Detect which cell encompasses the target text, then output its (X, Y) center coordinate. 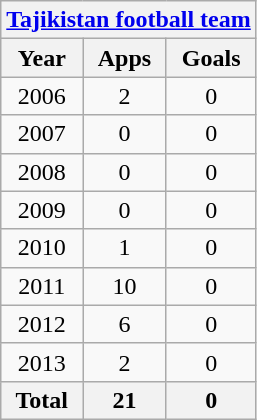
2012 (42, 324)
Goals (211, 58)
2007 (42, 134)
Tajikistan football team (129, 20)
2011 (42, 286)
6 (124, 324)
1 (124, 248)
2006 (42, 96)
Year (42, 58)
Total (42, 400)
2009 (42, 210)
2010 (42, 248)
10 (124, 286)
2008 (42, 172)
21 (124, 400)
2013 (42, 362)
Apps (124, 58)
